Pinpoint the cell where the given text exists, returning its (x, y) midpoint coordinate. 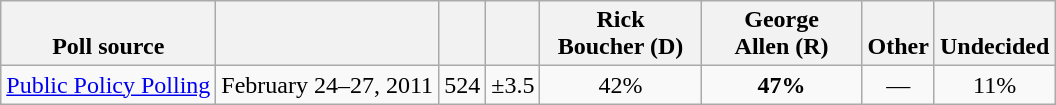
Other (898, 34)
GeorgeAllen (R) (782, 34)
RickBoucher (D) (620, 34)
42% (620, 85)
±3.5 (513, 85)
11% (994, 85)
524 (462, 85)
— (898, 85)
47% (782, 85)
February 24–27, 2011 (328, 85)
Poll source (108, 34)
Public Policy Polling (108, 85)
Undecided (994, 34)
